Locate the cell with the specified text and output its [x, y] center coordinate. 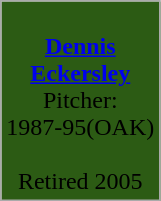
DennisEckersleyPitcher:1987-95(OAK)Retired 2005 [80, 101]
